Detect which cell encompasses the target text, then output its [X, Y] center coordinate. 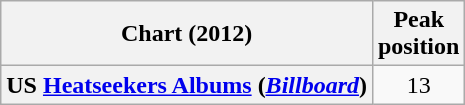
Peak position [418, 34]
Chart (2012) [187, 34]
13 [418, 85]
US Heatseekers Albums (Billboard) [187, 85]
